Search for the cell housing the specified text and yield its [X, Y] center coordinate. 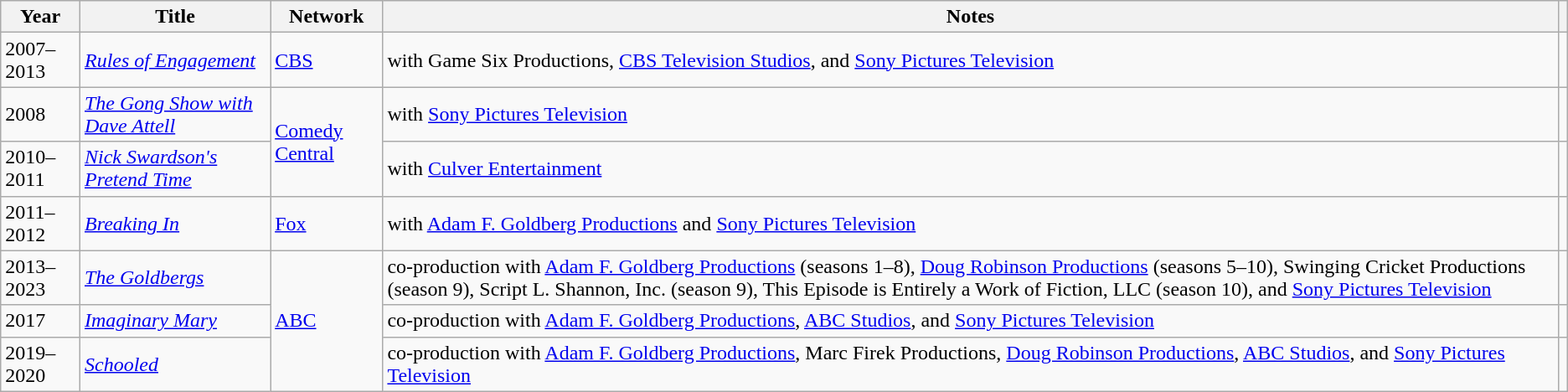
2017 [40, 321]
2008 [40, 114]
Rules of Engagement [174, 60]
2011–2012 [40, 223]
ABC [327, 321]
co-production with Adam F. Goldberg Productions, Marc Firek Productions, Doug Robinson Productions, ABC Studios, and Sony Pictures Television [970, 364]
Fox [327, 223]
with Adam F. Goldberg Productions and Sony Pictures Television [970, 223]
Year [40, 17]
2010–2011 [40, 169]
2019–2020 [40, 364]
The Goldbergs [174, 278]
Breaking In [174, 223]
co-production with Adam F. Goldberg Productions, ABC Studios, and Sony Pictures Television [970, 321]
2013–2023 [40, 278]
Imaginary Mary [174, 321]
Nick Swardson's Pretend Time [174, 169]
with Culver Entertainment [970, 169]
with Game Six Productions, CBS Television Studios, and Sony Pictures Television [970, 60]
CBS [327, 60]
Title [174, 17]
The Gong Show with Dave Attell [174, 114]
Network [327, 17]
Comedy Central [327, 142]
Schooled [174, 364]
with Sony Pictures Television [970, 114]
2007–2013 [40, 60]
Notes [970, 17]
